Scan for the cell matching the given text and deliver its (x, y) coordinate at center. 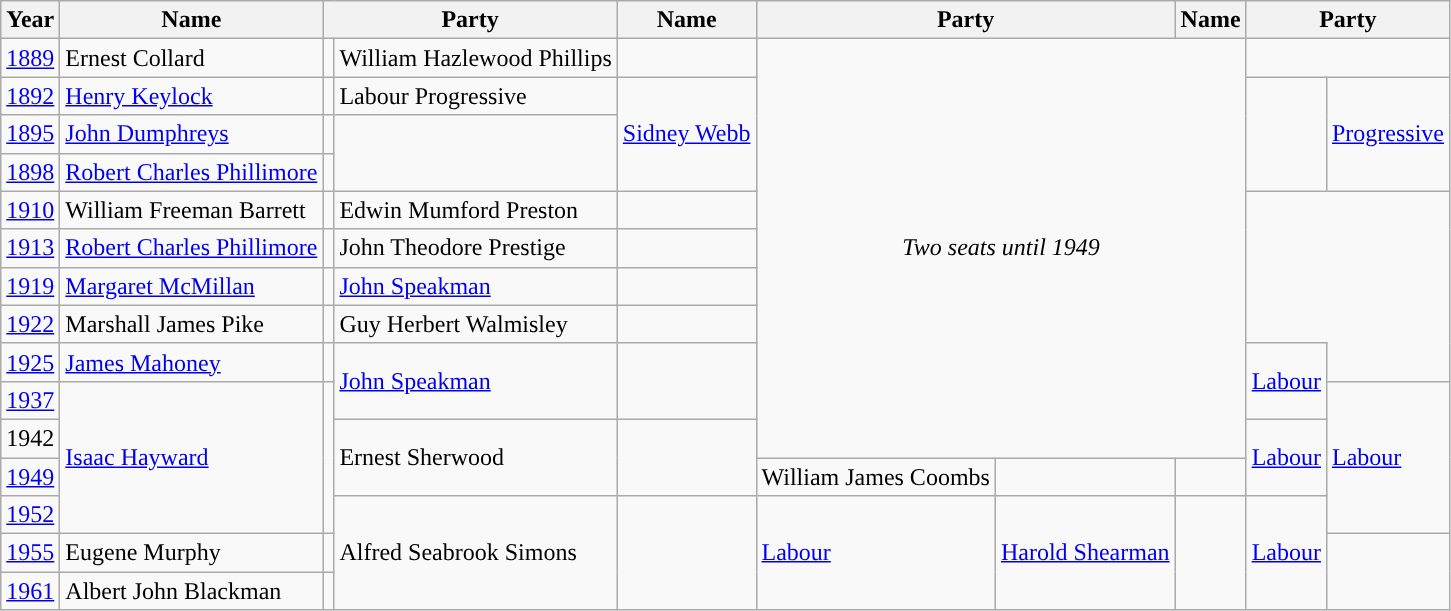
1922 (30, 324)
Harold Shearman (1085, 553)
1925 (30, 362)
1942 (30, 438)
1949 (30, 477)
1961 (30, 591)
1913 (30, 248)
Marshall James Pike (192, 324)
1910 (30, 210)
1955 (30, 553)
1892 (30, 96)
1895 (30, 134)
Edwin Mumford Preston (476, 210)
Isaac Hayward (192, 457)
James Mahoney (192, 362)
Ernest Collard (192, 58)
Year (30, 20)
Alfred Seabrook Simons (476, 553)
Henry Keylock (192, 96)
Ernest Sherwood (476, 457)
1889 (30, 58)
1937 (30, 400)
William Hazlewood Phillips (476, 58)
John Theodore Prestige (476, 248)
Labour Progressive (476, 96)
Eugene Murphy (192, 553)
Sidney Webb (686, 134)
Guy Herbert Walmisley (476, 324)
Albert John Blackman (192, 591)
1952 (30, 515)
Margaret McMillan (192, 286)
1898 (30, 172)
1919 (30, 286)
Progressive (1388, 134)
John Dumphreys (192, 134)
William James Coombs (876, 477)
William Freeman Barrett (192, 210)
Two seats until 1949 (1001, 248)
